Output the [X, Y] coordinate of the center of the cell containing the given text.  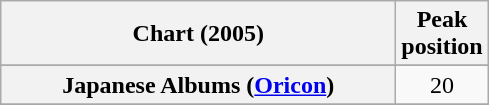
Chart (2005) [198, 34]
Peakposition [442, 34]
Japanese Albums (Oricon) [198, 85]
20 [442, 85]
